Output the (X, Y) coordinate of the center of the cell containing the given text.  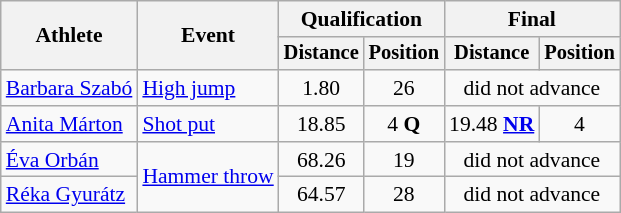
28 (404, 195)
1.80 (322, 88)
Éva Orbán (70, 160)
26 (404, 88)
19.48 NR (492, 124)
19 (404, 160)
4 (579, 124)
Event (208, 36)
Shot put (208, 124)
Barbara Szabó (70, 88)
Hammer throw (208, 178)
18.85 (322, 124)
4 Q (404, 124)
Anita Márton (70, 124)
Athlete (70, 36)
Final (532, 19)
Réka Gyurátz (70, 195)
Qualification (362, 19)
High jump (208, 88)
64.57 (322, 195)
68.26 (322, 160)
